Find where the given text appears and provide that cell's center as [x, y] coordinate. 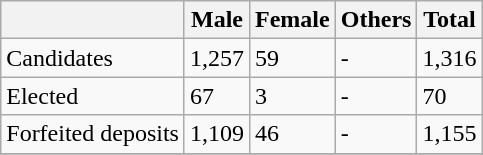
67 [216, 96]
Female [293, 20]
Others [376, 20]
Forfeited deposits [93, 134]
Total [450, 20]
1,155 [450, 134]
Male [216, 20]
1,316 [450, 58]
46 [293, 134]
59 [293, 58]
1,257 [216, 58]
Elected [93, 96]
70 [450, 96]
1,109 [216, 134]
3 [293, 96]
Candidates [93, 58]
